Determine the [X, Y] coordinate at the center of the cell enclosing the given text.  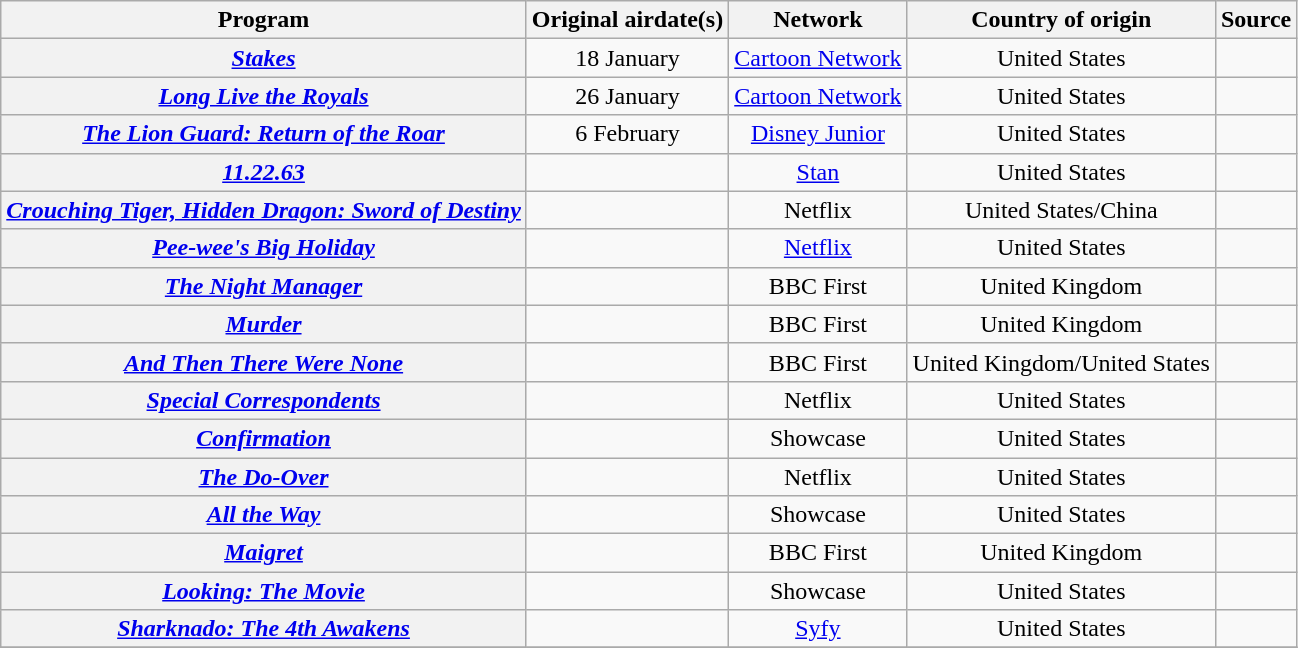
Murder [264, 324]
The Do-Over [264, 477]
Disney Junior [818, 134]
Program [264, 20]
Network [818, 20]
Looking: The Movie [264, 591]
Pee-wee's Big Holiday [264, 248]
Stan [818, 172]
Long Live the Royals [264, 96]
The Night Manager [264, 286]
Crouching Tiger, Hidden Dragon: Sword of Destiny [264, 210]
26 January [627, 96]
Stakes [264, 58]
United Kingdom/United States [1061, 362]
18 January [627, 58]
Special Correspondents [264, 400]
And Then There Were None [264, 362]
Maigret [264, 553]
All the Way [264, 515]
The Lion Guard: Return of the Roar [264, 134]
Original airdate(s) [627, 20]
Sharknado: The 4th Awakens [264, 629]
Country of origin [1061, 20]
11.22.63 [264, 172]
Source [1256, 20]
Syfy [818, 629]
United States/China [1061, 210]
Confirmation [264, 438]
6 February [627, 134]
